From the cell containing the given text, extract its center point as (x, y) coordinate. 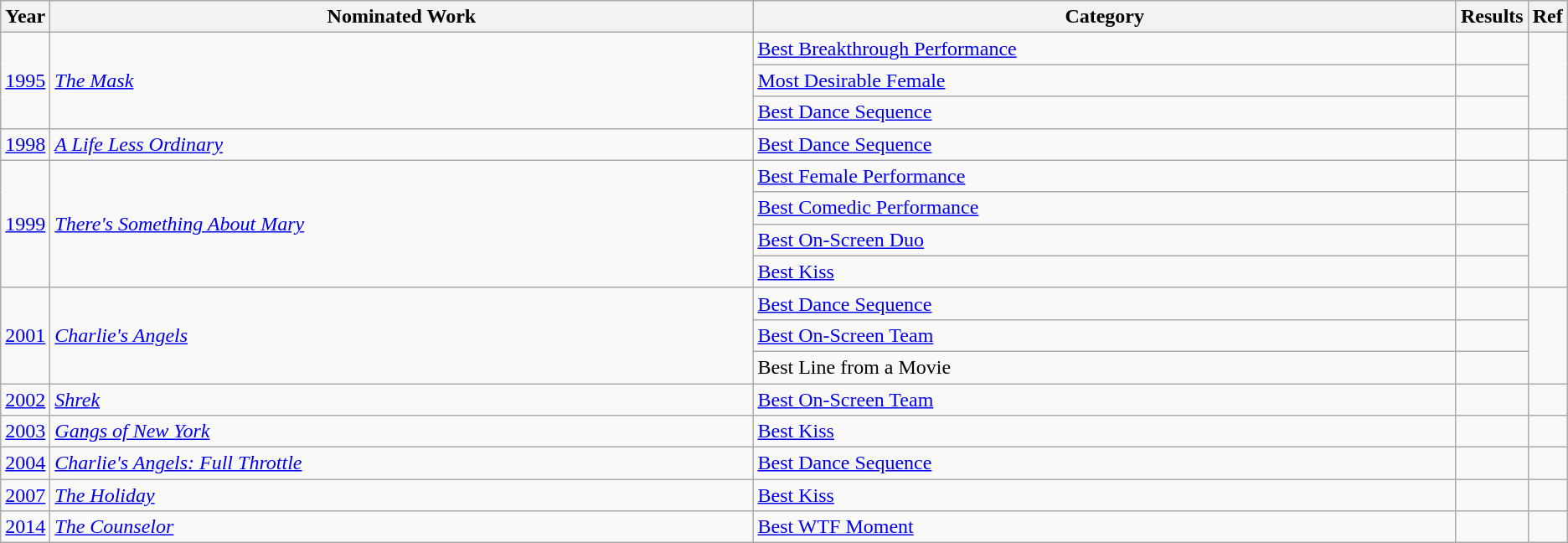
1999 (25, 224)
Nominated Work (402, 17)
2001 (25, 335)
Gangs of New York (402, 432)
Most Desirable Female (1104, 80)
A Life Less Ordinary (402, 144)
The Mask (402, 80)
2004 (25, 463)
Charlie's Angels: Full Throttle (402, 463)
Category (1104, 17)
Best Female Performance (1104, 176)
Results (1492, 17)
2007 (25, 495)
Best WTF Moment (1104, 527)
Shrek (402, 400)
Best Line from a Movie (1104, 367)
There's Something About Mary (402, 224)
2003 (25, 432)
The Holiday (402, 495)
2014 (25, 527)
Best Comedic Performance (1104, 208)
1995 (25, 80)
Best On-Screen Duo (1104, 240)
The Counselor (402, 527)
2002 (25, 400)
Charlie's Angels (402, 335)
Best Breakthrough Performance (1104, 49)
Year (25, 17)
Ref (1548, 17)
1998 (25, 144)
